Scan for the cell matching the given text and deliver its [x, y] coordinate at center. 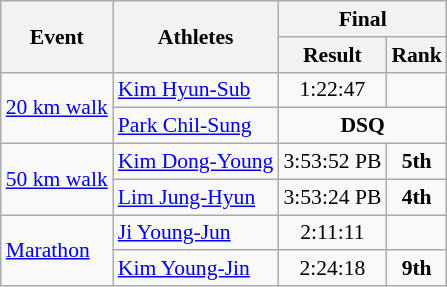
20 km walk [57, 108]
5th [416, 162]
Kim Dong-Young [196, 162]
3:53:24 PB [332, 197]
Athletes [196, 36]
DSQ [362, 126]
Result [332, 55]
Kim Young-Jin [196, 269]
Kim Hyun-Sub [196, 90]
Park Chil-Sung [196, 126]
50 km walk [57, 180]
4th [416, 197]
Marathon [57, 250]
2:24:18 [332, 269]
9th [416, 269]
2:11:11 [332, 233]
1:22:47 [332, 90]
3:53:52 PB [332, 162]
Event [57, 36]
Final [362, 19]
Rank [416, 55]
Lim Jung-Hyun [196, 197]
Ji Young-Jun [196, 233]
